Scan for the cell matching the given text and deliver its [X, Y] coordinate at center. 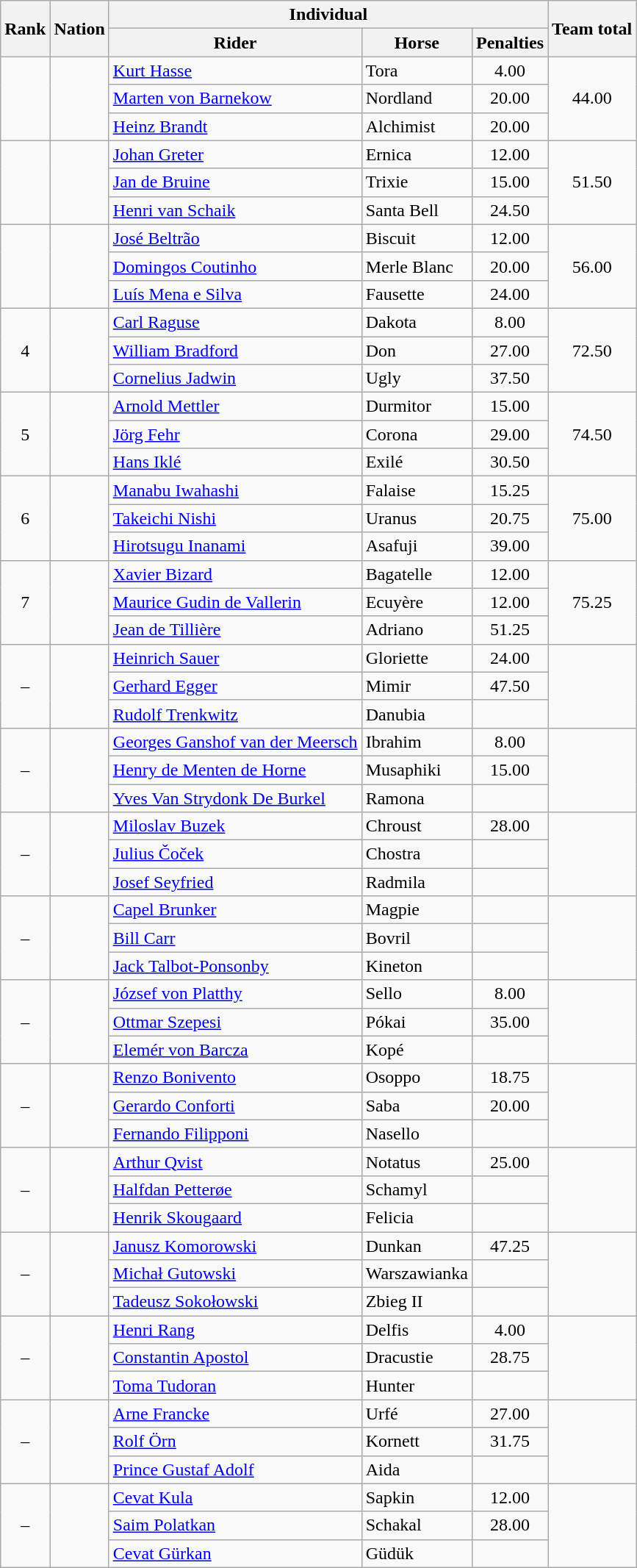
Uranus [417, 518]
Gloriette [417, 658]
Arne Francke [235, 1414]
Dracustie [417, 1358]
72.50 [592, 350]
Radmila [417, 882]
Johan Greter [235, 154]
Rolf Örn [235, 1442]
Arthur Qvist [235, 1161]
44.00 [592, 99]
Kornett [417, 1442]
Schamyl [417, 1189]
25.00 [510, 1161]
51.50 [592, 182]
Magpie [417, 910]
Tadeusz Sokołowski [235, 1302]
William Bradford [235, 351]
Alchimist [417, 126]
56.00 [592, 266]
35.00 [510, 1022]
Hans Iklé [235, 462]
Fernando Filipponi [235, 1134]
Nation [79, 29]
Individual [328, 15]
Gerhard Egger [235, 686]
Toma Tudoran [235, 1386]
Kurt Hasse [235, 71]
Michał Gutowski [235, 1274]
Carl Raguse [235, 322]
José Beltrão [235, 238]
Marten von Barnekow [235, 99]
Dunkan [417, 1246]
39.00 [510, 546]
51.25 [510, 630]
Ecuyère [417, 602]
5 [25, 434]
Maurice Gudin de Vallerin [235, 602]
Kopé [417, 1050]
Saba [417, 1106]
Cornelius Jadwin [235, 379]
Güdük [417, 1553]
Yves Van Strydonk De Burkel [235, 798]
29.00 [510, 434]
Ibrahim [417, 742]
Henrik Skougaard [235, 1217]
37.50 [510, 379]
Henri Rang [235, 1330]
Halfdan Petterøe [235, 1189]
Chostra [417, 854]
Schakal [417, 1525]
75.00 [592, 518]
28.75 [510, 1358]
Nordland [417, 99]
31.75 [510, 1442]
Danubia [417, 714]
Manabu Iwahashi [235, 490]
Janusz Komorowski [235, 1246]
Jan de Bruine [235, 182]
Luís Mena e Silva [235, 294]
Rank [25, 29]
Asafuji [417, 546]
Dakota [417, 322]
Xavier Bizard [235, 574]
Fausette [417, 294]
Mimir [417, 686]
Elemér von Barcza [235, 1050]
Aida [417, 1469]
Jean de Tillière [235, 630]
Constantin Apostol [235, 1358]
Notatus [417, 1161]
Takeichi Nishi [235, 518]
Osoppo [417, 1078]
Horse [417, 43]
Durmitor [417, 407]
Ottmar Szepesi [235, 1022]
Kineton [417, 966]
Falaise [417, 490]
Hirotsugu Inanami [235, 546]
Bagatelle [417, 574]
Warszawianka [417, 1274]
Domingos Coutinho [235, 266]
Merle Blanc [417, 266]
Miloslav Buzek [235, 826]
Julius Čoček [235, 854]
15.25 [510, 490]
Rider [235, 43]
Henry de Menten de Horne [235, 770]
74.50 [592, 434]
Bovril [417, 938]
Arnold Mettler [235, 407]
Jörg Fehr [235, 434]
Adriano [417, 630]
4 [25, 350]
Ugly [417, 379]
Cevat Gürkan [235, 1553]
Nasello [417, 1134]
Jack Talbot-Ponsonby [235, 966]
Capel Brunker [235, 910]
Ernica [417, 154]
Don [417, 351]
Tora [417, 71]
Urfé [417, 1414]
Henri van Schaik [235, 210]
Bill Carr [235, 938]
Pókai [417, 1022]
Exilé [417, 462]
Renzo Bonivento [235, 1078]
6 [25, 518]
Saim Polatkan [235, 1525]
Zbieg II [417, 1302]
Musaphiki [417, 770]
24.50 [510, 210]
Sello [417, 994]
47.25 [510, 1246]
Chroust [417, 826]
József von Platthy [235, 994]
Felicia [417, 1217]
18.75 [510, 1078]
20.75 [510, 518]
Biscuit [417, 238]
Heinrich Sauer [235, 658]
Penalties [510, 43]
Prince Gustaf Adolf [235, 1469]
47.50 [510, 686]
Delfis [417, 1330]
Hunter [417, 1386]
Trixie [417, 182]
Gerardo Conforti [235, 1106]
Rudolf Trenkwitz [235, 714]
Santa Bell [417, 210]
Corona [417, 434]
75.25 [592, 602]
7 [25, 602]
30.50 [510, 462]
Sapkin [417, 1497]
Heinz Brandt [235, 126]
Team total [592, 29]
Georges Ganshof van der Meersch [235, 742]
Ramona [417, 798]
Josef Seyfried [235, 882]
Cevat Kula [235, 1497]
